Provide the [x, y] coordinate of the cell's center where the given text is located.  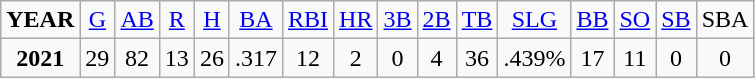
SB [676, 20]
.439% [534, 58]
2B [436, 20]
82 [137, 58]
SBA [725, 20]
G [98, 20]
BA [256, 20]
.317 [256, 58]
4 [436, 58]
3B [398, 20]
R [176, 20]
13 [176, 58]
RBI [308, 20]
36 [477, 58]
12 [308, 58]
TB [477, 20]
2 [356, 58]
11 [635, 58]
17 [592, 58]
29 [98, 58]
AB [137, 20]
SLG [534, 20]
2021 [40, 58]
SO [635, 20]
HR [356, 20]
26 [212, 58]
YEAR [40, 20]
BB [592, 20]
H [212, 20]
